Locate the cell with the specified text and output its (X, Y) center coordinate. 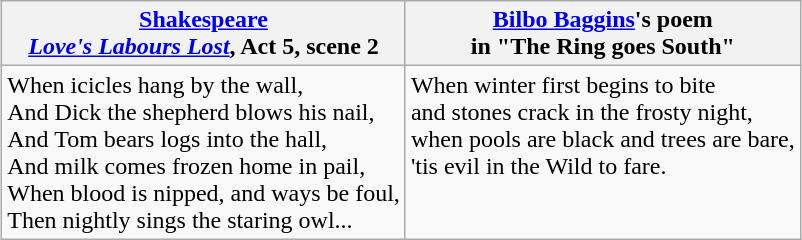
ShakespeareLove's Labours Lost, Act 5, scene 2 (204, 34)
When winter first begins to biteand stones crack in the frosty night,when pools are black and trees are bare,'tis evil in the Wild to fare. (602, 152)
Bilbo Baggins's poemin "The Ring goes South" (602, 34)
